Capture the cell that displays the provided text and extract its [X, Y] central coordinate. 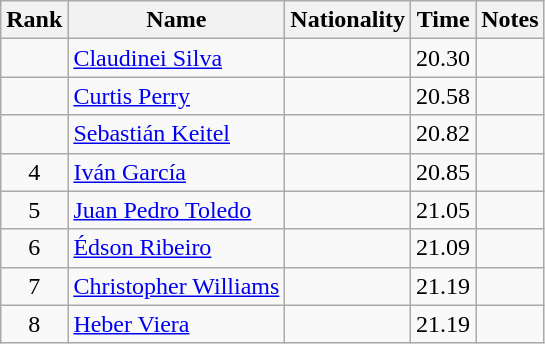
21.05 [444, 210]
6 [34, 248]
Notes [510, 20]
21.09 [444, 248]
Juan Pedro Toledo [176, 210]
4 [34, 172]
20.85 [444, 172]
Time [444, 20]
Christopher Williams [176, 286]
Rank [34, 20]
20.82 [444, 134]
7 [34, 286]
Heber Viera [176, 324]
Name [176, 20]
5 [34, 210]
Nationality [348, 20]
Sebastián Keitel [176, 134]
Édson Ribeiro [176, 248]
20.30 [444, 58]
8 [34, 324]
Claudinei Silva [176, 58]
20.58 [444, 96]
Iván García [176, 172]
Curtis Perry [176, 96]
